Extract the (X, Y) coordinate from the center of the cell holding the provided text.  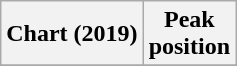
Chart (2019) (72, 34)
Peakposition (189, 34)
